Output the (X, Y) coordinate of the center of the cell containing the given text.  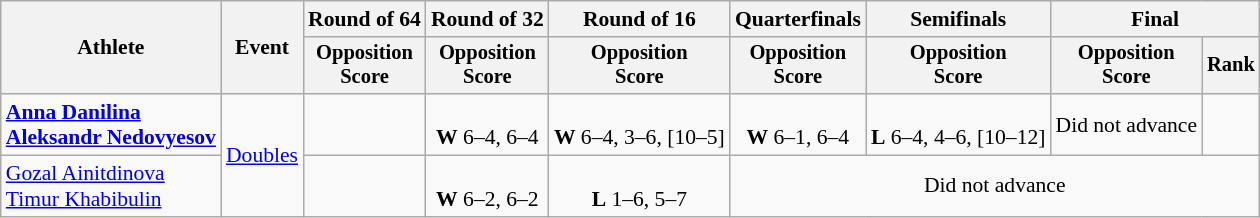
Event (262, 48)
L 1–6, 5–7 (640, 186)
W 6–1, 6–4 (798, 124)
Anna DanilinaAleksandr Nedovyesov (111, 124)
Round of 16 (640, 19)
L 6–4, 4–6, [10–12] (958, 124)
Athlete (111, 48)
W 6–4, 3–6, [10–5] (640, 124)
Semifinals (958, 19)
Quarterfinals (798, 19)
Final (1154, 19)
Round of 64 (364, 19)
Gozal AinitdinovaTimur Khabibulin (111, 186)
W 6–4, 6–4 (488, 124)
Doubles (262, 155)
Rank (1231, 66)
W 6–2, 6–2 (488, 186)
Round of 32 (488, 19)
